Extract the [X, Y] coordinate from the center of the cell holding the provided text.  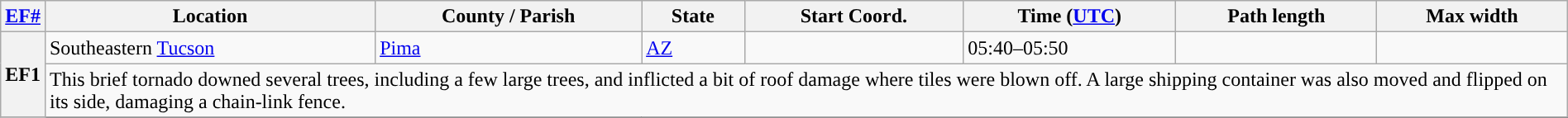
State [693, 17]
Start Coord. [853, 17]
EF# [23, 17]
AZ [693, 48]
Pima [509, 48]
Location [210, 17]
Southeastern Tucson [210, 48]
Max width [1472, 17]
Path length [1277, 17]
EF1 [23, 74]
County / Parish [509, 17]
Time (UTC) [1070, 17]
05:40–05:50 [1070, 48]
